Search for the cell housing the specified text and yield its [x, y] center coordinate. 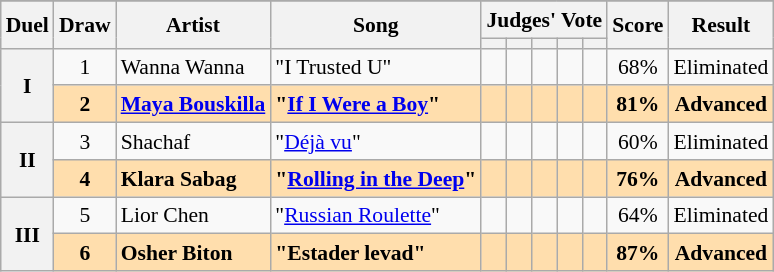
Shachaf [194, 142]
5 [85, 216]
76% [638, 178]
I [28, 85]
1 [85, 66]
Score [638, 24]
Draw [85, 24]
Klara Sabag [194, 178]
"I Trusted U" [376, 66]
"Rolling in the Deep" [376, 178]
Lior Chen [194, 216]
64% [638, 216]
87% [638, 252]
Judges' Vote [544, 20]
Result [722, 24]
4 [85, 178]
"Estader levad" [376, 252]
II [28, 160]
"Déjà vu" [376, 142]
Osher Biton [194, 252]
3 [85, 142]
Song [376, 24]
6 [85, 252]
81% [638, 104]
Wanna Wanna [194, 66]
Maya Bouskilla [194, 104]
60% [638, 142]
"Russian Roulette" [376, 216]
Duel [28, 24]
III [28, 234]
2 [85, 104]
68% [638, 66]
Artist [194, 24]
"If I Were a Boy" [376, 104]
